Search for the cell housing the specified text and yield its (X, Y) center coordinate. 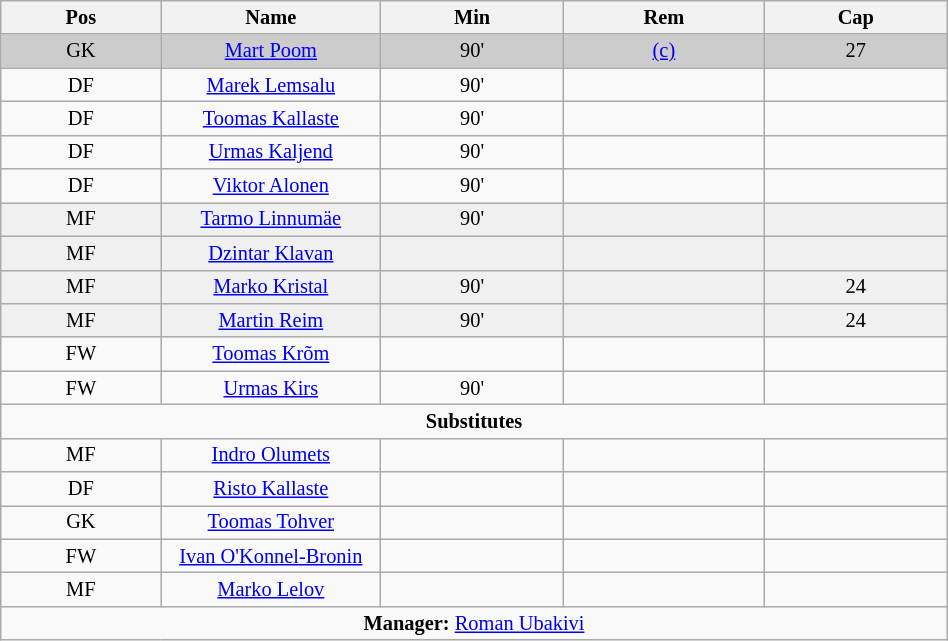
(c) (664, 51)
Viktor Alonen (271, 186)
Manager: Roman Ubakivi (474, 623)
Marko Kristal (271, 287)
27 (856, 51)
Marek Lemsalu (271, 85)
Urmas Kaljend (271, 152)
Min (472, 17)
Substitutes (474, 421)
Ivan O'Konnel-Bronin (271, 556)
Pos (81, 17)
Toomas Tohver (271, 522)
Risto Kallaste (271, 489)
Urmas Kirs (271, 388)
Marko Lelov (271, 589)
Toomas Krõm (271, 354)
Indro Olumets (271, 455)
Tarmo Linnumäe (271, 219)
Rem (664, 17)
Dzintar Klavan (271, 253)
Toomas Kallaste (271, 118)
Name (271, 17)
Martin Reim (271, 320)
Mart Poom (271, 51)
Cap (856, 17)
